Detect which cell encompasses the target text, then output its [X, Y] center coordinate. 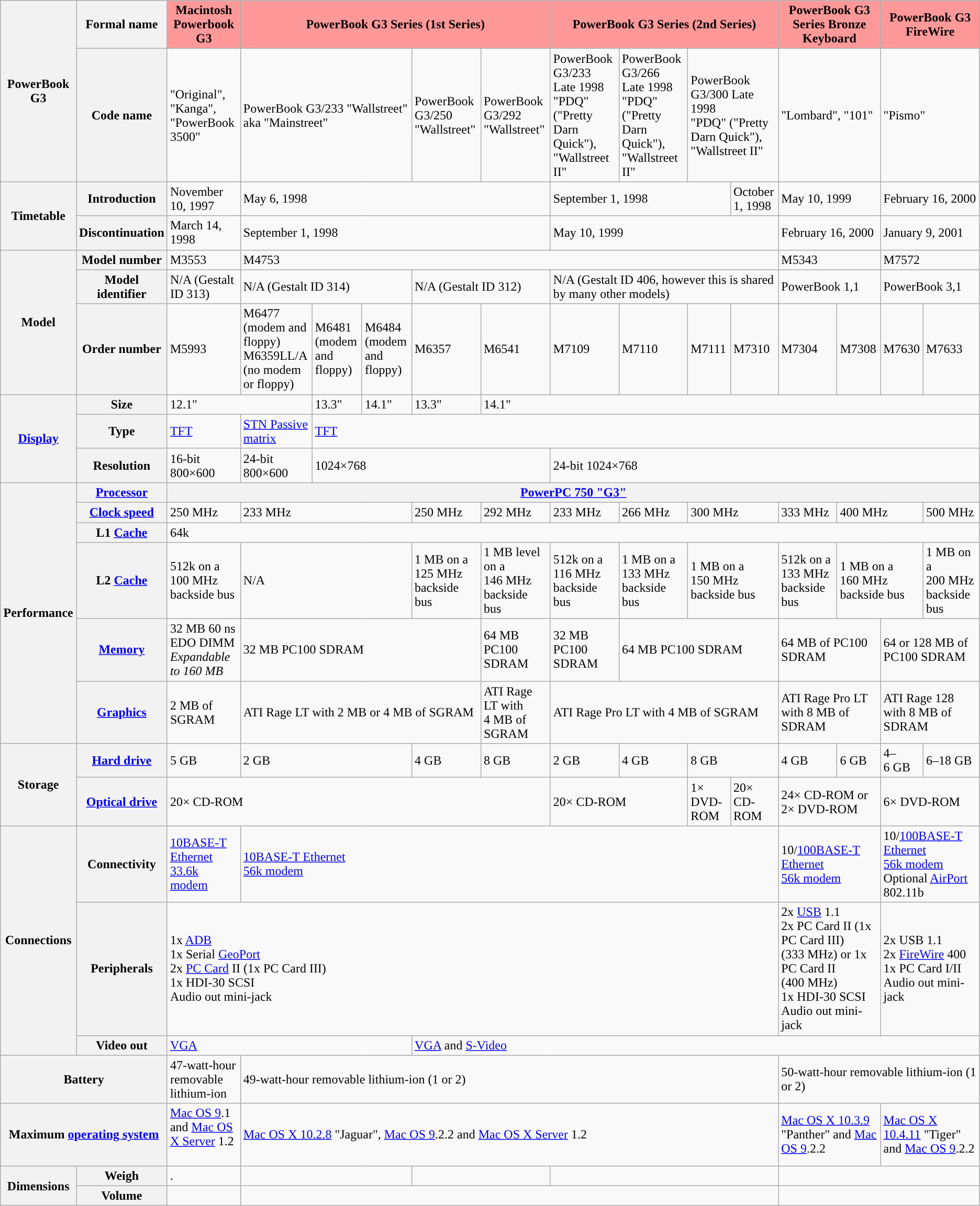
10/100BASE-T Ethernet56k modemOptional AirPort 802.11b [930, 864]
"Lombard", "101" [829, 115]
Timetable [39, 216]
Introduction [122, 199]
Memory [122, 650]
PowerBook G3/250 "Wallstreet" [447, 115]
STN Passive matrix [276, 431]
1 MB on a 160 MHz backside bus [881, 581]
Maximum operating system [84, 1134]
Clock speed [122, 512]
Performance [39, 613]
M6484 (modem and floppy) [386, 349]
October 1, 1998 [754, 199]
M6481 (modem and floppy) [337, 349]
Model number [122, 260]
N/A (Gestalt ID 312) [482, 287]
Volume [122, 1196]
PowerBook G3 [39, 91]
10BASE-T Ethernet33.6k modem [204, 864]
24-bit 1024×768 [765, 465]
PowerBook G3 Series Bronze Keyboard [829, 25]
M6541 [515, 349]
Order number [122, 349]
266 MHz [653, 512]
M6477 (modem and floppy)M6359LL/A (no modem or floppy) [276, 349]
Type [122, 431]
Model identifier [122, 287]
Connectivity [122, 864]
6–18 GB [952, 760]
Hard drive [122, 760]
Display [39, 438]
2 MB of SGRAM [204, 712]
ATI Rage Pro LT with 4 MB of SGRAM [664, 712]
1 MB level on a 146 MHz backside bus [515, 581]
May 6, 1998 [395, 199]
1 MB on a 133 MHz backside bus [653, 581]
M7310 [754, 349]
1 MB on a 125 MHz backside bus [447, 581]
12.1" [240, 404]
512k on a 100 MHz backside bus [204, 581]
1024×768 [431, 465]
333 MHz [808, 512]
M7111 [709, 349]
4–6 GB [901, 760]
M3553 [204, 260]
ATI Rage LT with 2 MB or 4 MB of SGRAM [360, 712]
ATI Rage Pro LT with 8 MB of SDRAM [829, 712]
6 GB [859, 760]
L1 Cache [122, 533]
64 MB of PC100 SDRAM [829, 650]
2x USB 1.12x FireWire 4001x PC Card I/IIAudio out mini-jack [930, 969]
1 MB on a 200 MHz backside bus [952, 581]
Dimensions [39, 1186]
300 MHz [733, 512]
292 MHz [515, 512]
16-bit 800×600 [204, 465]
1 MB on a 150 MHz backside bus [733, 581]
M7572 [930, 260]
24-bit 800×600 [276, 465]
N/A (Gestalt ID 406, however this is shared by many other models) [664, 287]
47-watt-hour removable lithium-ion [204, 1079]
PowerBook G3/292 "Wallstreet" [515, 115]
Formal name [122, 25]
32 MB 60 ns EDO DIMMExpandable to 160 MB [204, 650]
Battery [84, 1079]
PowerBook G3 Series (2nd Series) [664, 25]
Resolution [122, 465]
50-watt-hour removable lithium-ion (1 or 2) [879, 1079]
L2 Cache [122, 581]
PowerBook G3/233 "Wallstreet"aka "Mainstreet" [326, 115]
M4753 [509, 260]
Macintosh Powerbook G3 [204, 25]
Storage [39, 784]
N/A (Gestalt ID 314) [326, 287]
M7109 [584, 349]
5 GB [204, 760]
N/A [326, 581]
Connections [39, 941]
Peripherals [122, 969]
49-watt-hour removable lithium-ion (1 or 2) [509, 1079]
M5993 [204, 349]
VGA [289, 1045]
6× DVD-ROM [930, 802]
Mac OS X 10.3.9 "Panther" and Mac OS 9.2.2 [829, 1134]
PowerBook G3/300 Late 1998"PDQ" ("Pretty Darn Quick"), "Wallstreet II" [733, 115]
PowerBook 3,1 [930, 287]
64k [573, 533]
10/100BASE-T Ethernet56k modem [829, 864]
Code name [122, 115]
PowerPC 750 "G3" [573, 492]
400 MHz [881, 512]
M6357 [447, 349]
Mac OS X 10.2.8 "Jaguar", Mac OS 9.2.2 and Mac OS X Server 1.2 [509, 1134]
Mac OS 9.1 and Mac OS X Server 1.2 [204, 1134]
"Original", "Kanga", "PowerBook 3500" [204, 115]
512k on a 133 MHz backside bus [808, 581]
M7633 [952, 349]
Size [122, 404]
N/A (Gestalt ID 313) [204, 287]
Graphics [122, 712]
10BASE-T Ethernet56k modem [509, 864]
PowerBook G3 Series (1st Series) [395, 25]
PowerBook G3 FireWire [930, 25]
M5343 [829, 260]
64 or 128 MB of PC100 SDRAM [930, 650]
"Pismo" [930, 115]
ATI Rage 128 with 8 MB of SDRAM [930, 712]
ATI Rage LT with 4 MB of SGRAM [515, 712]
1x ADB1x Serial GeoPort2x PC Card II (1x PC Card III)1x HDI-30 SCSIAudio out mini-jack [472, 969]
24× CD-ROM or 2× DVD-ROM [829, 802]
M7308 [859, 349]
Mac OS X 10.4.11 "Tiger" and Mac OS 9.2.2 [930, 1134]
. [204, 1176]
Model [39, 322]
1× DVD-ROM [709, 802]
March 14, 1998 [204, 233]
2x USB 1.12x PC Card II (1x PC Card III) (333 MHz) or 1x PC Card II (400 MHz)1x HDI-30 SCSIAudio out mini-jack [829, 969]
January 9, 2001 [930, 233]
Optical drive [122, 802]
PowerBook 1,1 [829, 287]
M7630 [901, 349]
Weigh [122, 1176]
November 10, 1997 [204, 199]
512k on a 116 MHz backside bus [584, 581]
M7304 [808, 349]
500 MHz [952, 512]
VGA and S-Video [696, 1045]
M7110 [653, 349]
Processor [122, 492]
Discontinuation [122, 233]
PowerBook G3/266 Late 1998"PDQ" ("Pretty Darn Quick"), "Wallstreet II" [653, 115]
Video out [122, 1045]
PowerBook G3/233 Late 1998"PDQ" ("Pretty Darn Quick"), "Wallstreet II" [584, 115]
